Extract the (x, y) coordinate from the center of the cell holding the provided text.  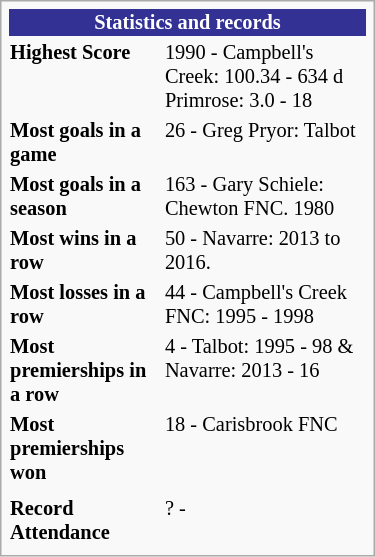
18 - Carisbrook FNC (264, 448)
Highest Score (85, 76)
? - (264, 520)
Most losses in a row (85, 304)
26 - Greg Pryor: Talbot (264, 142)
44 - Campbell's Creek FNC: 1995 - 1998 (264, 304)
50 - Navarre: 2013 to 2016. (264, 250)
Most goals in a game (85, 142)
4 - Talbot: 1995 - 98 & Navarre: 2013 - 16 (264, 370)
Most wins in a row (85, 250)
Statistics and records (188, 22)
1990 - Campbell's Creek: 100.34 - 634 d Primrose: 3.0 - 18 (264, 76)
Most goals in a season (85, 196)
163 - Gary Schiele: Chewton FNC. 1980 (264, 196)
Most premierships in a row (85, 370)
Record Attendance (85, 520)
Most premierships won (85, 448)
